Determine the [X, Y] coordinate at the center of the cell enclosing the given text.  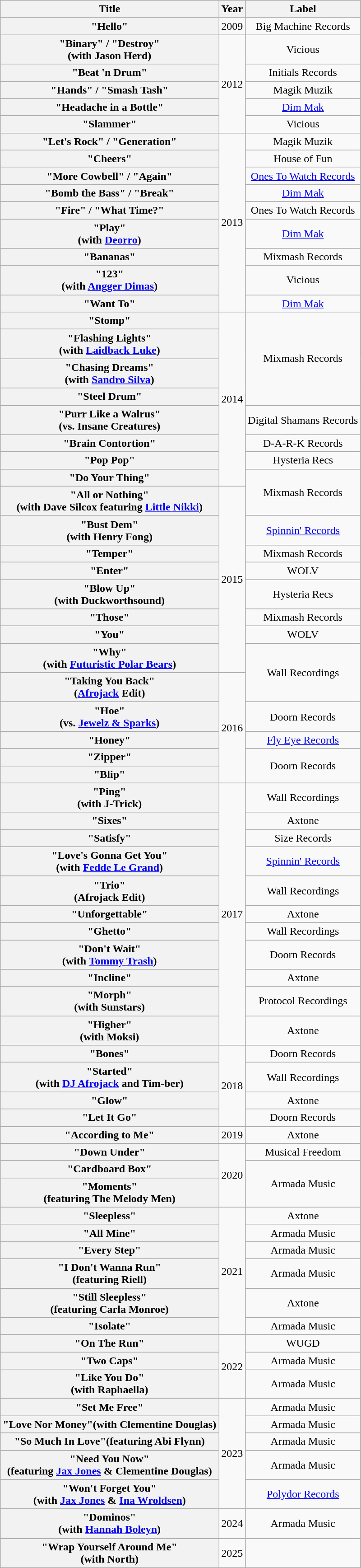
"Bust Dem" (with Henry Fong) [110, 530]
"Bananas" [110, 257]
"Down Under" [110, 1152]
"Love's Gonna Get You" (with Fedde Le Grand) [110, 861]
"According to Me" [110, 1135]
"Higher" (with Moksi) [110, 1031]
WUGD [303, 1343]
Fly Eye Records [303, 740]
Protocol Recordings [303, 1001]
2022 [232, 1367]
2013 [232, 222]
"123" (with Angger Dimas) [110, 280]
"Love Nor Money"(with Clementine Douglas) [110, 1424]
"Bomb the Bass" / "Break" [110, 193]
"Like You Do"(with Raphaella) [110, 1384]
"Beat 'n Drum" [110, 73]
"Incline" [110, 978]
"Temper" [110, 553]
"Morph" (with Sunstars) [110, 1001]
2018 [232, 1086]
"I Don't Wanna Run" (featuring Riell) [110, 1273]
"Isolate" [110, 1326]
"Glow" [110, 1100]
"Satisfy" [110, 838]
Musical Freedom [303, 1152]
"Want To" [110, 304]
"Set Me Free" [110, 1407]
"Unforgettable" [110, 914]
2009 [232, 26]
"Blow Up" (with Duckworthsound) [110, 594]
"Sixes" [110, 821]
"Moments" (featuring The Melody Men) [110, 1193]
"Won't Forget You"(with Jax Jones & Ina Wroldsen) [110, 1494]
"Wrap Yourself Around Me"(with North) [110, 1553]
House of Fun [303, 159]
"Let It Go" [110, 1118]
Year [232, 9]
"Stomp" [110, 321]
"Cardboard Box" [110, 1169]
2014 [232, 399]
Title [110, 9]
"Dominos"(with Hannah Boleyn) [110, 1523]
"You" [110, 635]
"Chasing Dreams" (with Sandro Silva) [110, 373]
"Flashing Lights" (with Laidback Luke) [110, 344]
"Bones" [110, 1054]
2016 [232, 728]
"Pop Pop" [110, 460]
"More Cowbell" / "Again" [110, 176]
"Still Sleepless" (featuring Carla Monroe) [110, 1303]
"Enter" [110, 571]
"Steel Drum" [110, 397]
Label [303, 9]
"Brain Contortion" [110, 443]
Initials Records [303, 73]
"Purr Like a Walrus" (vs. Insane Creatures) [110, 420]
"Slammer" [110, 124]
"Headache in a Bottle" [110, 107]
"Those" [110, 618]
2021 [232, 1271]
2019 [232, 1135]
"Honey" [110, 740]
"Started" (with DJ Afrojack and Tim-ber) [110, 1077]
"On The Run" [110, 1343]
"Every Step" [110, 1250]
"Two Caps" [110, 1361]
"Hello" [110, 26]
"Ghetto" [110, 931]
2020 [232, 1175]
"Need You Now"(featuring Jax Jones & Clementine Douglas) [110, 1465]
"Play" (with Deorro) [110, 233]
"Let's Rock" / "Generation" [110, 141]
"Binary" / "Destroy" (with Jason Herd) [110, 50]
"All Mine" [110, 1233]
"Blip" [110, 774]
"Hoe" (vs. Jewelz & Sparks) [110, 716]
"Ping" (with J-Trick) [110, 798]
Big Machine Records [303, 26]
"Zipper" [110, 757]
"Don't Wait" (with Tommy Trash) [110, 954]
2012 [232, 84]
2025 [232, 1553]
"So Much In Love"(featuring Abi Flynn) [110, 1442]
"Do Your Thing" [110, 477]
"Fire" / "What Time?" [110, 210]
2017 [232, 914]
"Cheers" [110, 159]
"Why" (with Futuristic Polar Bears) [110, 658]
2023 [232, 1454]
D-A-R-K Records [303, 443]
"Taking You Back" (Afrojack Edit) [110, 688]
Digital Shamans Records [303, 420]
Polydor Records [303, 1494]
"Trio" (Afrojack Edit) [110, 891]
2015 [232, 579]
"Sleepless" [110, 1216]
2024 [232, 1523]
"Hands" / "Smash Tash" [110, 90]
"All or Nothing" (with Dave Silcox featuring Little Nikki) [110, 501]
Size Records [303, 838]
